Capture the cell that displays the provided text and extract its (X, Y) central coordinate. 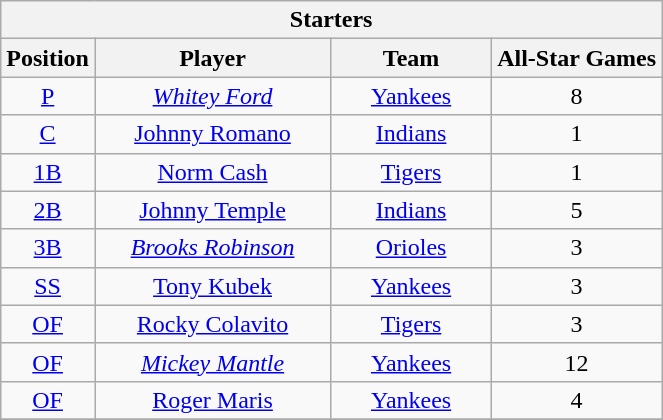
Norm Cash (212, 172)
Rocky Colavito (212, 324)
8 (577, 96)
Johnny Romano (212, 134)
5 (577, 210)
Team (412, 58)
Brooks Robinson (212, 248)
Orioles (412, 248)
Player (212, 58)
Whitey Ford (212, 96)
Mickey Mantle (212, 362)
Starters (332, 20)
SS (48, 286)
3B (48, 248)
Tony Kubek (212, 286)
Roger Maris (212, 400)
1B (48, 172)
Position (48, 58)
C (48, 134)
4 (577, 400)
P (48, 96)
All-Star Games (577, 58)
2B (48, 210)
Johnny Temple (212, 210)
12 (577, 362)
